Locate the cell with the specified text and output its [X, Y] center coordinate. 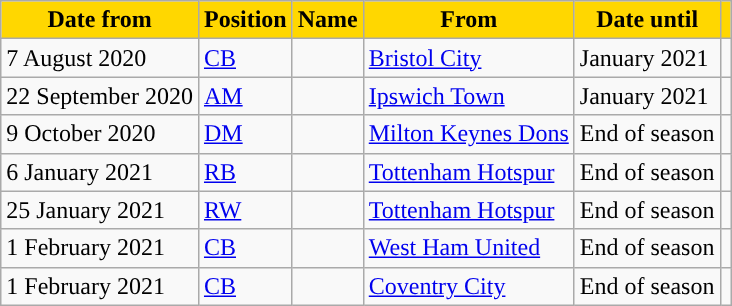
West Ham United [468, 248]
22 September 2020 [100, 96]
6 January 2021 [100, 172]
7 August 2020 [100, 58]
Date from [100, 20]
DM [245, 134]
From [468, 20]
Date until [647, 20]
Position [245, 20]
Milton Keynes Dons [468, 134]
Ipswich Town [468, 96]
AM [245, 96]
25 January 2021 [100, 210]
Coventry City [468, 286]
9 October 2020 [100, 134]
RW [245, 210]
RB [245, 172]
Name [328, 20]
Bristol City [468, 58]
